Find where the given text appears and provide that cell's center as (X, Y) coordinate. 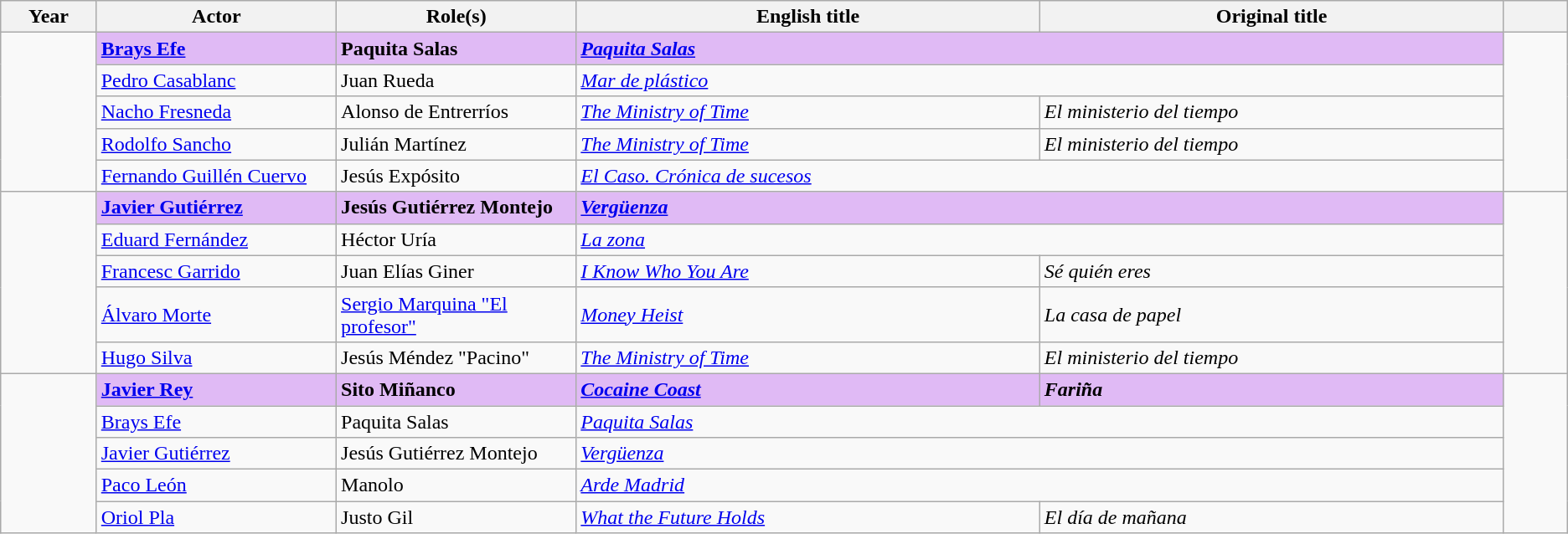
Oriol Pla (216, 517)
Juan Elías Giner (456, 271)
El Caso. Crónica de sucesos (1040, 176)
Manolo (456, 485)
Eduard Fernández (216, 239)
Arde Madrid (1040, 485)
Fariña (1271, 389)
Francesc Garrido (216, 271)
Justo Gil (456, 517)
Sé quién eres (1271, 271)
Paco León (216, 485)
La casa de papel (1271, 315)
Álvaro Morte (216, 315)
I Know Who You Are (808, 271)
Money Heist (808, 315)
Role(s) (456, 17)
Sito Miñanco (456, 389)
Alonso de Entrerríos (456, 112)
Héctor Uría (456, 239)
El día de mañana (1271, 517)
Julián Martínez (456, 144)
Rodolfo Sancho (216, 144)
Fernando Guillén Cuervo (216, 176)
Mar de plástico (1040, 80)
What the Future Holds (808, 517)
La zona (1040, 239)
Year (49, 17)
Hugo Silva (216, 357)
Jesús Méndez "Pacino" (456, 357)
Jesús Expósito (456, 176)
English title (808, 17)
Cocaine Coast (808, 389)
Javier Rey (216, 389)
Sergio Marquina "El profesor" (456, 315)
Nacho Fresneda (216, 112)
Juan Rueda (456, 80)
Original title (1271, 17)
Pedro Casablanc (216, 80)
Actor (216, 17)
